Capture the cell that displays the provided text and extract its (x, y) central coordinate. 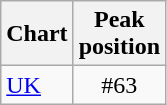
Peakposition (119, 34)
Chart (37, 34)
UK (37, 85)
#63 (119, 85)
